Determine the (X, Y) coordinate at the center of the cell enclosing the given text.  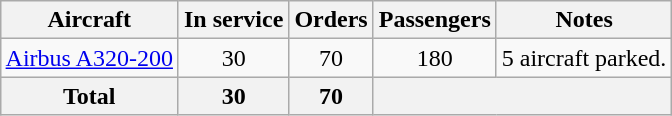
Notes (584, 20)
Airbus A320-200 (89, 58)
Total (89, 96)
180 (434, 58)
5 aircraft parked. (584, 58)
Aircraft (89, 20)
Orders (331, 20)
In service (233, 20)
Passengers (434, 20)
